Search for the cell housing the specified text and yield its (X, Y) center coordinate. 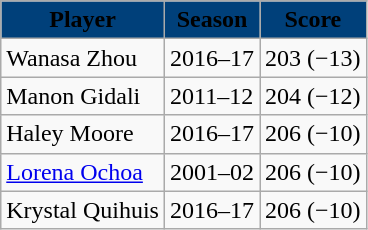
2011–12 (212, 96)
Season (212, 20)
203 (−13) (314, 58)
Krystal Quihuis (83, 210)
Haley Moore (83, 134)
Lorena Ochoa (83, 172)
Wanasa Zhou (83, 58)
Manon Gidali (83, 96)
Player (83, 20)
Score (314, 20)
204 (−12) (314, 96)
2001–02 (212, 172)
